Identify which cell holds the provided text, then report its [x, y] central coordinate. 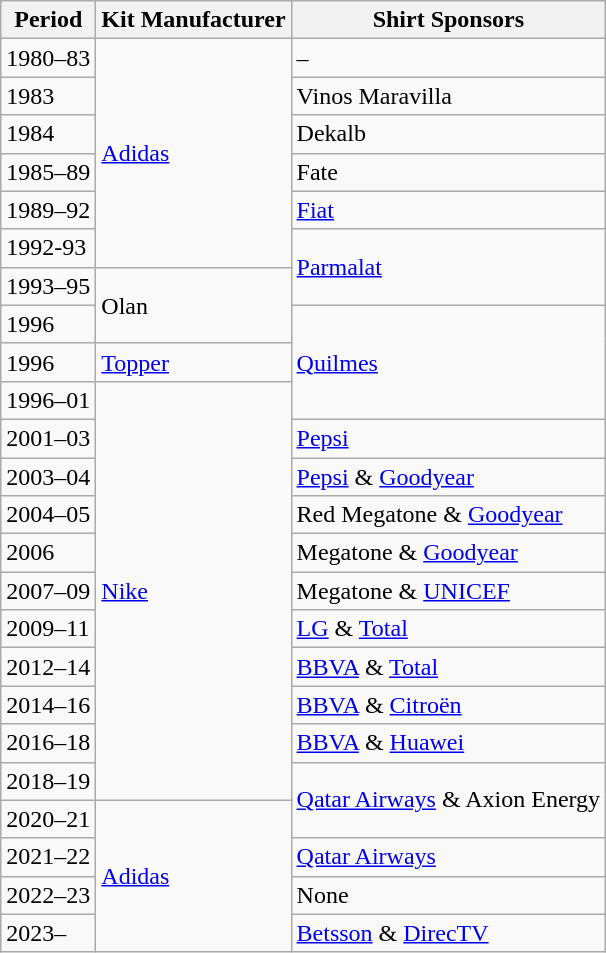
2009–11 [48, 629]
2007–09 [48, 591]
2023– [48, 933]
1989–92 [48, 210]
1980–83 [48, 58]
BBVA & Total [448, 667]
2016–18 [48, 743]
Megatone & UNICEF [448, 591]
1984 [48, 134]
Qatar Airways [448, 857]
1992-93 [48, 248]
2021–22 [48, 857]
2014–16 [48, 705]
Fate [448, 172]
2020–21 [48, 819]
2004–05 [48, 515]
None [448, 895]
Betsson & DirecTV [448, 933]
Dekalb [448, 134]
Kit Manufacturer [194, 20]
Vinos Maravilla [448, 96]
2001–03 [48, 438]
2018–19 [48, 781]
Megatone & Goodyear [448, 553]
Pepsi [448, 438]
BBVA & Huawei [448, 743]
Nike [194, 590]
1983 [48, 96]
Qatar Airways & Axion Energy [448, 800]
Quilmes [448, 362]
Red Megatone & Goodyear [448, 515]
Olan [194, 305]
1996–01 [48, 400]
1993–95 [48, 286]
Topper [194, 362]
2012–14 [48, 667]
Shirt Sponsors [448, 20]
1985–89 [48, 172]
Parmalat [448, 267]
2003–04 [48, 477]
2006 [48, 553]
Fiat [448, 210]
– [448, 58]
LG & Total [448, 629]
2022–23 [48, 895]
Period [48, 20]
Pepsi & Goodyear [448, 477]
BBVA & Citroën [448, 705]
